Output the [x, y] coordinate of the center of the cell containing the given text.  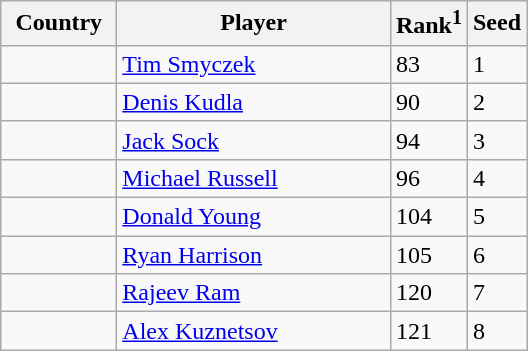
2 [496, 102]
4 [496, 178]
Seed [496, 24]
Denis Kudla [254, 102]
Alex Kuznetsov [254, 331]
Rajeev Ram [254, 293]
104 [428, 217]
5 [496, 217]
Michael Russell [254, 178]
Player [254, 24]
105 [428, 255]
121 [428, 331]
Country [59, 24]
7 [496, 293]
94 [428, 140]
Jack Sock [254, 140]
90 [428, 102]
Rank1 [428, 24]
Donald Young [254, 217]
Tim Smyczek [254, 64]
96 [428, 178]
6 [496, 255]
3 [496, 140]
1 [496, 64]
Ryan Harrison [254, 255]
120 [428, 293]
83 [428, 64]
8 [496, 331]
